Capture the cell that displays the provided text and extract its [x, y] central coordinate. 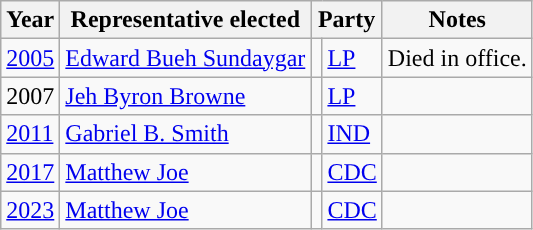
Died in office. [457, 58]
Party [346, 20]
2023 [30, 210]
IND [352, 134]
2011 [30, 134]
2007 [30, 96]
Notes [457, 20]
Representative elected [186, 20]
Edward Bueh Sundaygar [186, 58]
2005 [30, 58]
Jeh Byron Browne [186, 96]
Year [30, 20]
2017 [30, 172]
Gabriel B. Smith [186, 134]
